Find where the given text appears and provide that cell's center as (x, y) coordinate. 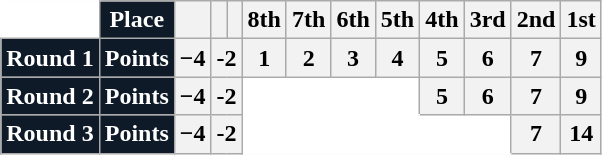
2 (308, 58)
1st (581, 20)
2nd (536, 20)
14 (581, 134)
Round 2 (50, 96)
4th (442, 20)
Round 1 (50, 58)
8th (264, 20)
1 (264, 58)
7th (308, 20)
Place (136, 20)
3 (353, 58)
4 (397, 58)
3rd (488, 20)
5th (397, 20)
Round 3 (50, 134)
6th (353, 20)
